From the cell containing the given text, extract its center point as (X, Y) coordinate. 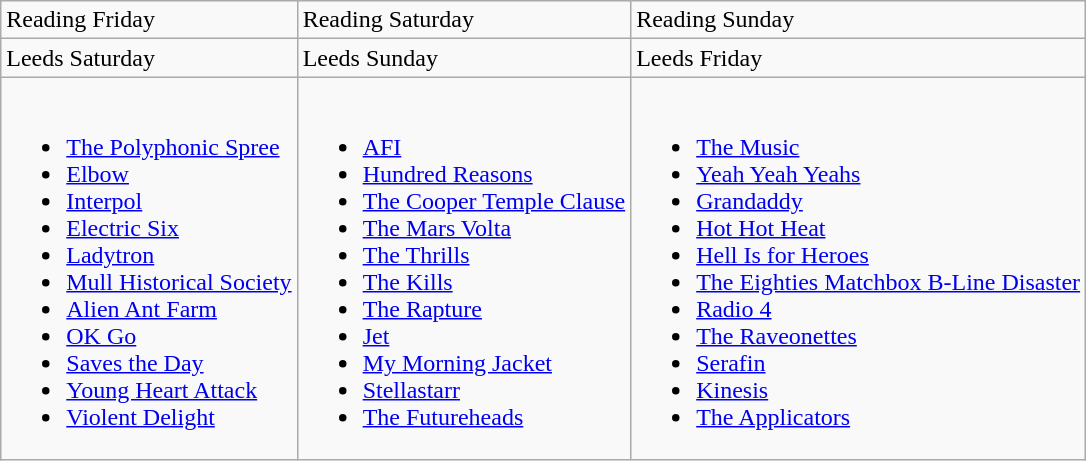
Reading Sunday (858, 20)
Reading Saturday (464, 20)
AFIHundred ReasonsThe Cooper Temple ClauseThe Mars VoltaThe ThrillsThe KillsThe RaptureJetMy Morning JacketStellastarrThe Futureheads (464, 268)
Leeds Saturday (149, 58)
The Polyphonic SpreeElbowInterpolElectric SixLadytronMull Historical SocietyAlien Ant FarmOK GoSaves the DayYoung Heart AttackViolent Delight (149, 268)
Reading Friday (149, 20)
Leeds Friday (858, 58)
Leeds Sunday (464, 58)
